Pinpoint the cell where the given text exists, returning its (x, y) midpoint coordinate. 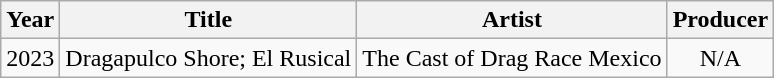
The Cast of Drag Race Mexico (512, 58)
Artist (512, 20)
Producer (720, 20)
Year (30, 20)
Title (208, 20)
2023 (30, 58)
Dragapulco Shore; El Rusical (208, 58)
N/A (720, 58)
